Return (x, y) of the center of cell containing provided text 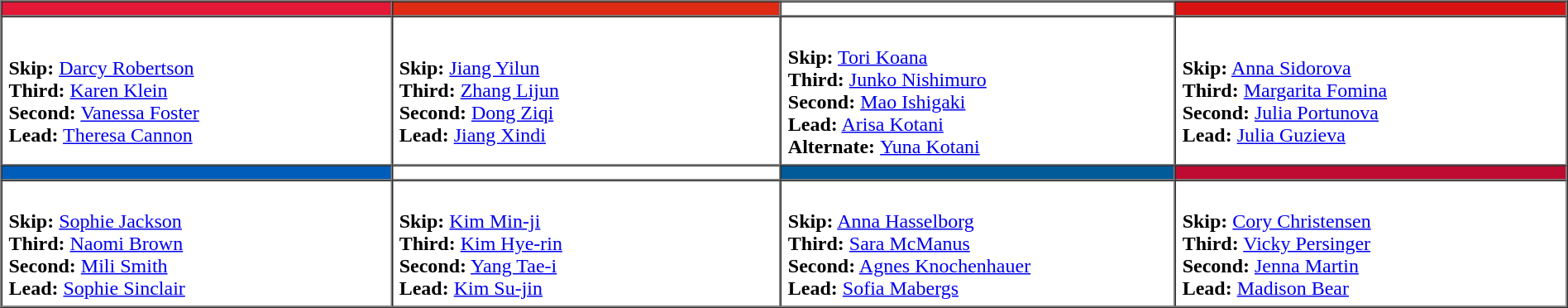
Skip: Jiang Yilun Third: Zhang Lijun Second: Dong Ziqi Lead: Jiang Xindi (586, 91)
Skip: Anna Sidorova Third: Margarita Fomina Second: Julia Portunova Lead: Julia Guzieva (1371, 91)
Skip: Sophie Jackson Third: Naomi Brown Second: Mili Smith Lead: Sophie Sinclair (197, 243)
Skip: Cory Christensen Third: Vicky Persinger Second: Jenna Martin Lead: Madison Bear (1371, 243)
Skip: Anna Hasselborg Third: Sara McManus Second: Agnes Knochenhauer Lead: Sofia Mabergs (978, 243)
Skip: Kim Min-ji Third: Kim Hye-rin Second: Yang Tae-i Lead: Kim Su-jin (586, 243)
Skip: Darcy Robertson Third: Karen Klein Second: Vanessa Foster Lead: Theresa Cannon (197, 91)
Skip: Tori Koana Third: Junko Nishimuro Second: Mao Ishigaki Lead: Arisa Kotani Alternate: Yuna Kotani (978, 91)
